Identify which cell holds the provided text, then report its (X, Y) central coordinate. 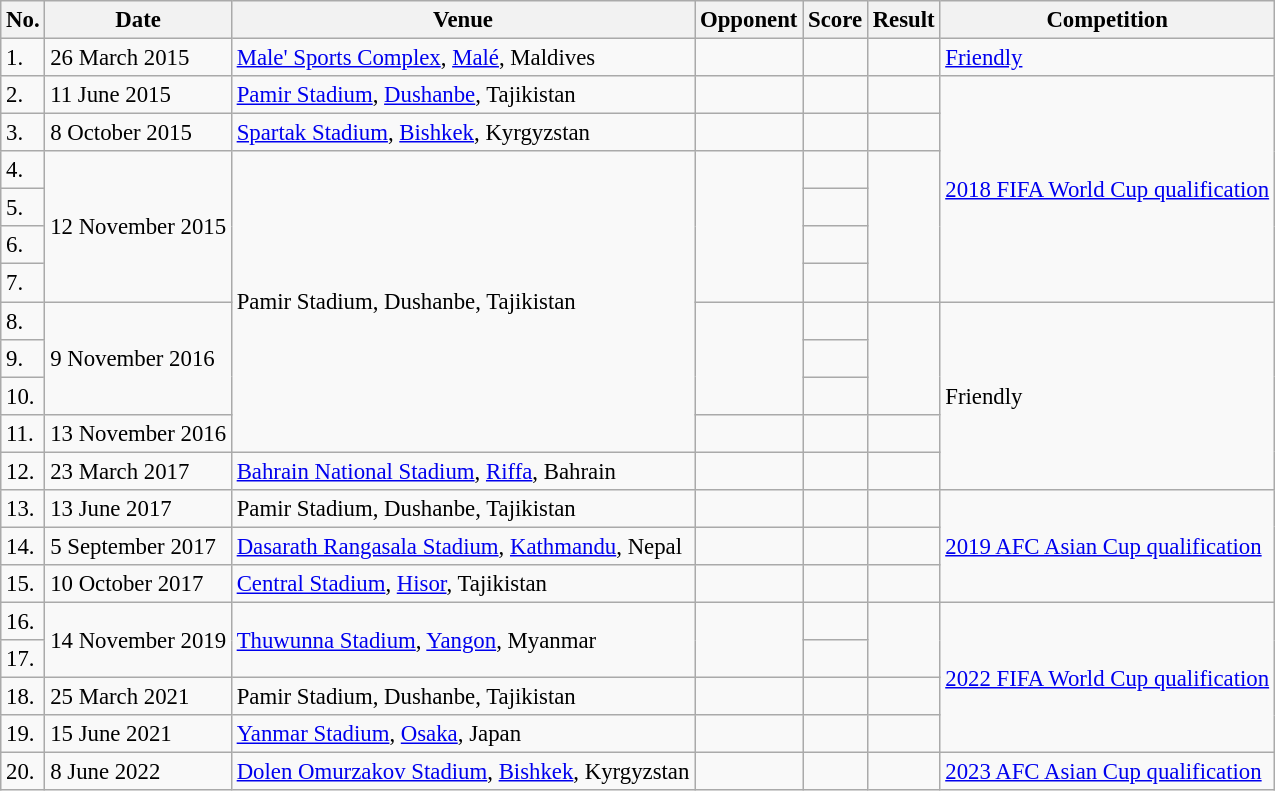
Dolen Omurzakov Stadium, Bishkek, Kyrgyzstan (462, 772)
26 March 2015 (138, 58)
2019 AFC Asian Cup qualification (1107, 546)
13 June 2017 (138, 509)
19. (23, 734)
5 September 2017 (138, 546)
8 June 2022 (138, 772)
Spartak Stadium, Bishkek, Kyrgyzstan (462, 133)
2023 AFC Asian Cup qualification (1107, 772)
Venue (462, 20)
Date (138, 20)
No. (23, 20)
6. (23, 245)
14 November 2019 (138, 640)
Bahrain National Stadium, Riffa, Bahrain (462, 471)
16. (23, 621)
3. (23, 133)
12. (23, 471)
13. (23, 509)
10. (23, 396)
Dasarath Rangasala Stadium, Kathmandu, Nepal (462, 546)
Result (904, 20)
15 June 2021 (138, 734)
4. (23, 170)
7. (23, 283)
8 October 2015 (138, 133)
9. (23, 358)
2018 FIFA World Cup qualification (1107, 189)
11. (23, 433)
5. (23, 208)
15. (23, 584)
12 November 2015 (138, 226)
18. (23, 697)
10 October 2017 (138, 584)
Yanmar Stadium, Osaka, Japan (462, 734)
Opponent (749, 20)
Central Stadium, Hisor, Tajikistan (462, 584)
1. (23, 58)
14. (23, 546)
17. (23, 659)
13 November 2016 (138, 433)
Male' Sports Complex, Malé, Maldives (462, 58)
Score (836, 20)
11 June 2015 (138, 95)
9 November 2016 (138, 358)
Thuwunna Stadium, Yangon, Myanmar (462, 640)
2. (23, 95)
20. (23, 772)
23 March 2017 (138, 471)
8. (23, 321)
25 March 2021 (138, 697)
2022 FIFA World Cup qualification (1107, 677)
Competition (1107, 20)
